Find where the given text appears and provide that cell's center as [x, y] coordinate. 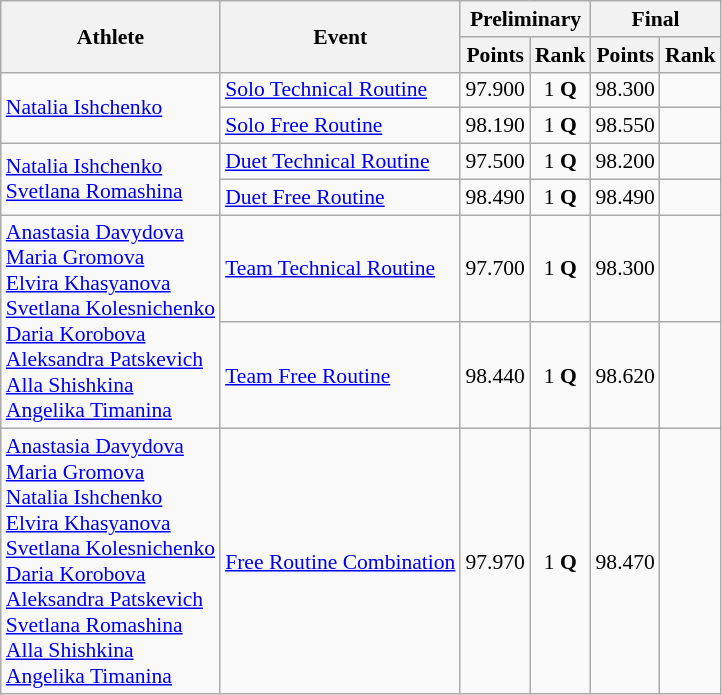
Duet Free Routine [340, 197]
98.550 [624, 126]
Preliminary [525, 19]
Final [655, 19]
Team Technical Routine [340, 268]
97.500 [494, 162]
98.200 [624, 162]
Natalia Ishchenko [110, 108]
Anastasia DavydovaMaria GromovaElvira KhasyanovaSvetlana KolesnichenkoDaria KorobovaAleksandra PatskevichAlla ShishkinaAngelika Timanina [110, 322]
Duet Technical Routine [340, 162]
98.470 [624, 562]
Free Routine Combination [340, 562]
Team Free Routine [340, 376]
Solo Technical Routine [340, 90]
98.190 [494, 126]
97.700 [494, 268]
Athlete [110, 36]
98.620 [624, 376]
Solo Free Routine [340, 126]
97.900 [494, 90]
97.970 [494, 562]
Natalia IshchenkoSvetlana Romashina [110, 180]
98.440 [494, 376]
Event [340, 36]
